Capture the cell that displays the provided text and extract its [x, y] central coordinate. 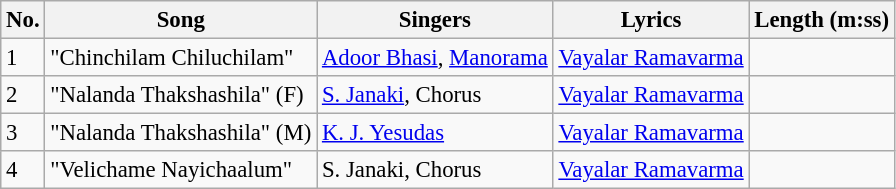
Length (m:ss) [822, 20]
2 [23, 95]
"Nalanda Thakshashila" (M) [181, 133]
Singers [435, 20]
"Velichame Nayichaalum" [181, 170]
3 [23, 133]
Lyrics [651, 20]
"Chinchilam Chiluchilam" [181, 58]
4 [23, 170]
Adoor Bhasi, Manorama [435, 58]
Song [181, 20]
K. J. Yesudas [435, 133]
"Nalanda Thakshashila" (F) [181, 95]
No. [23, 20]
1 [23, 58]
